Capture the cell that displays the provided text and extract its [X, Y] central coordinate. 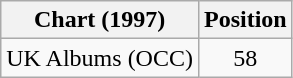
UK Albums (OCC) [100, 58]
Chart (1997) [100, 20]
58 [245, 58]
Position [245, 20]
